Capture the cell that displays the provided text and extract its [x, y] central coordinate. 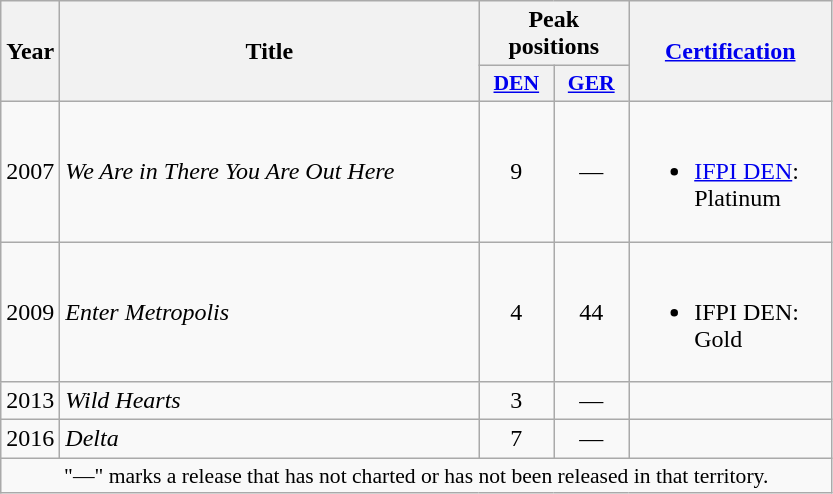
7 [516, 439]
Title [270, 52]
Year [30, 52]
Wild Hearts [270, 401]
GER [592, 84]
3 [516, 401]
9 [516, 171]
2009 [30, 312]
"—" marks a release that has not charted or has not been released in that territory. [416, 476]
Enter Metropolis [270, 312]
Peak positions [554, 34]
We Are in There You Are Out Here [270, 171]
IFPI DEN: Gold [730, 312]
2016 [30, 439]
Certification [730, 52]
4 [516, 312]
IFPI DEN: Platinum [730, 171]
44 [592, 312]
Delta [270, 439]
DEN [516, 84]
2007 [30, 171]
2013 [30, 401]
